Search for the cell housing the specified text and yield its [X, Y] center coordinate. 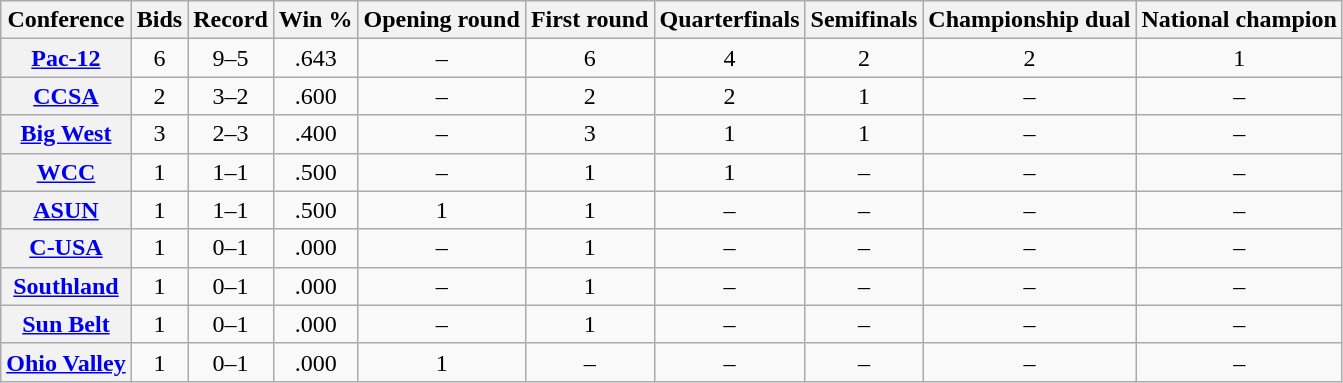
Pac-12 [66, 58]
C-USA [66, 248]
First round [590, 20]
Quarterfinals [730, 20]
Win % [316, 20]
2–3 [231, 134]
.643 [316, 58]
ASUN [66, 210]
Opening round [442, 20]
.400 [316, 134]
Bids [159, 20]
Southland [66, 286]
WCC [66, 172]
4 [730, 58]
Sun Belt [66, 324]
.600 [316, 96]
National champion [1239, 20]
3–2 [231, 96]
Championship dual [1030, 20]
9–5 [231, 58]
Record [231, 20]
Ohio Valley [66, 362]
CCSA [66, 96]
Semifinals [864, 20]
Conference [66, 20]
Big West [66, 134]
